Scan for the cell matching the given text and deliver its [X, Y] coordinate at center. 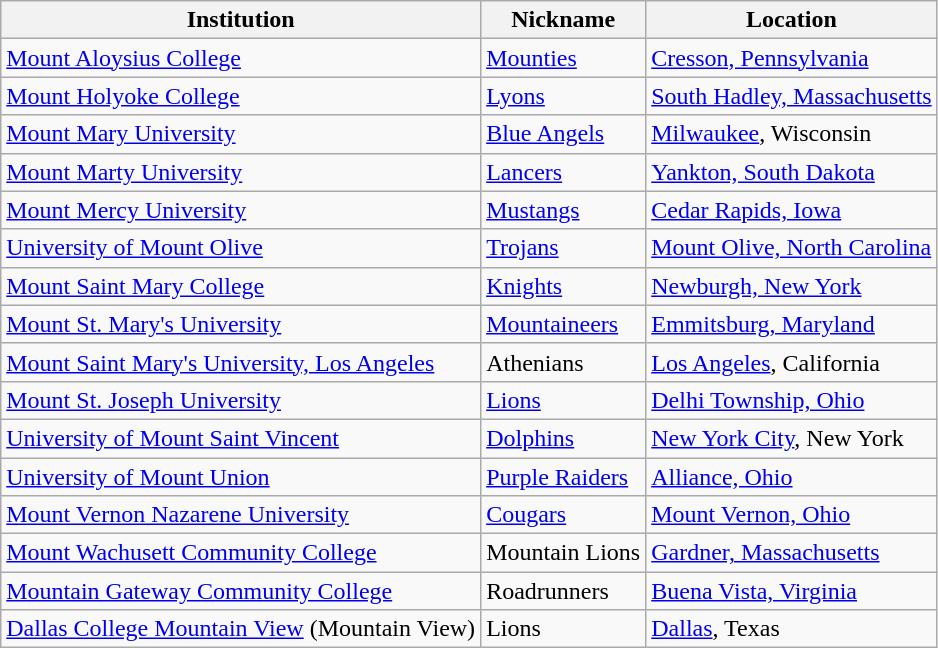
Mount Holyoke College [241, 96]
Mountain Lions [564, 553]
Mount Saint Mary College [241, 286]
Mount Vernon, Ohio [792, 515]
Dallas College Mountain View (Mountain View) [241, 629]
Gardner, Massachusetts [792, 553]
Mount St. Joseph University [241, 400]
Newburgh, New York [792, 286]
Trojans [564, 248]
Mountain Gateway Community College [241, 591]
Mountaineers [564, 324]
Cresson, Pennsylvania [792, 58]
Mount Mercy University [241, 210]
Dallas, Texas [792, 629]
Buena Vista, Virginia [792, 591]
Emmitsburg, Maryland [792, 324]
Purple Raiders [564, 477]
Yankton, South Dakota [792, 172]
Mount St. Mary's University [241, 324]
Nickname [564, 20]
New York City, New York [792, 438]
Mount Vernon Nazarene University [241, 515]
University of Mount Olive [241, 248]
Mount Saint Mary's University, Los Angeles [241, 362]
Athenians [564, 362]
Lyons [564, 96]
Mount Olive, North Carolina [792, 248]
University of Mount Saint Vincent [241, 438]
Dolphins [564, 438]
Knights [564, 286]
Delhi Township, Ohio [792, 400]
South Hadley, Massachusetts [792, 96]
Roadrunners [564, 591]
Cedar Rapids, Iowa [792, 210]
Los Angeles, California [792, 362]
Mounties [564, 58]
Alliance, Ohio [792, 477]
Mount Mary University [241, 134]
Location [792, 20]
Mount Wachusett Community College [241, 553]
Mount Aloysius College [241, 58]
Cougars [564, 515]
Blue Angels [564, 134]
University of Mount Union [241, 477]
Mount Marty University [241, 172]
Mustangs [564, 210]
Milwaukee, Wisconsin [792, 134]
Lancers [564, 172]
Institution [241, 20]
